Provide the (x, y) coordinate of the cell's center where the given text is located.  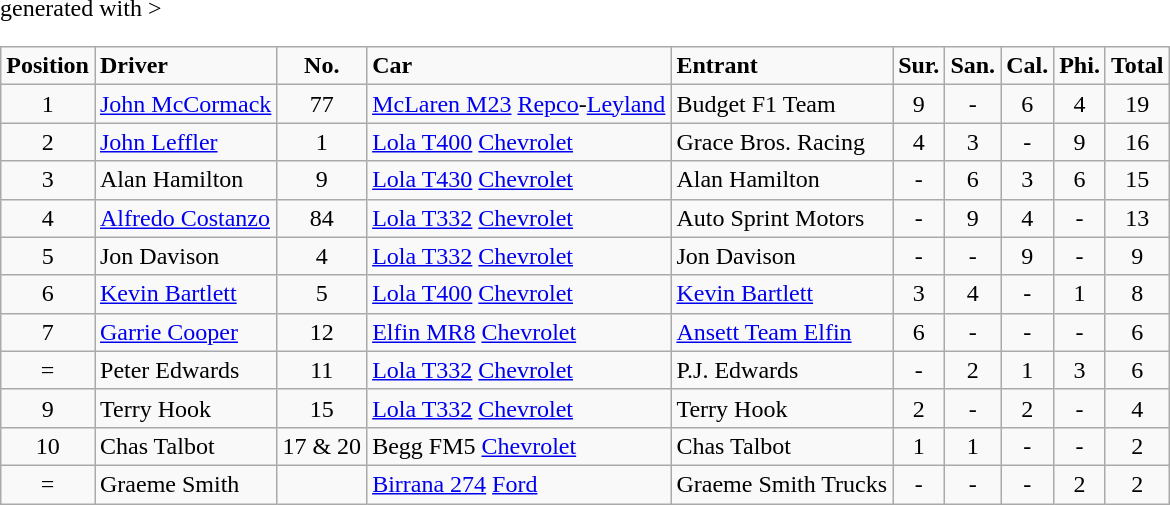
McLaren M23 Repco-Leyland (519, 104)
Garrie Cooper (185, 332)
10 (48, 446)
San. (973, 66)
Grace Bros. Racing (782, 142)
Graeme Smith (185, 484)
7 (48, 332)
Budget F1 Team (782, 104)
Driver (185, 66)
Begg FM5 Chevrolet (519, 446)
Entrant (782, 66)
17 & 20 (322, 446)
Graeme Smith Trucks (782, 484)
13 (1137, 218)
Ansett Team Elfin (782, 332)
Phi. (1080, 66)
Elfin MR8 Chevrolet (519, 332)
John McCormack (185, 104)
Peter Edwards (185, 370)
P.J. Edwards (782, 370)
Lola T430 Chevrolet (519, 180)
8 (1137, 294)
84 (322, 218)
Car (519, 66)
Auto Sprint Motors (782, 218)
11 (322, 370)
16 (1137, 142)
77 (322, 104)
Sur. (919, 66)
John Leffler (185, 142)
Total (1137, 66)
Position (48, 66)
12 (322, 332)
No. (322, 66)
Cal. (1028, 66)
Birrana 274 Ford (519, 484)
Alfredo Costanzo (185, 218)
19 (1137, 104)
